Determine the [x, y] coordinate at the center of the cell enclosing the given text.  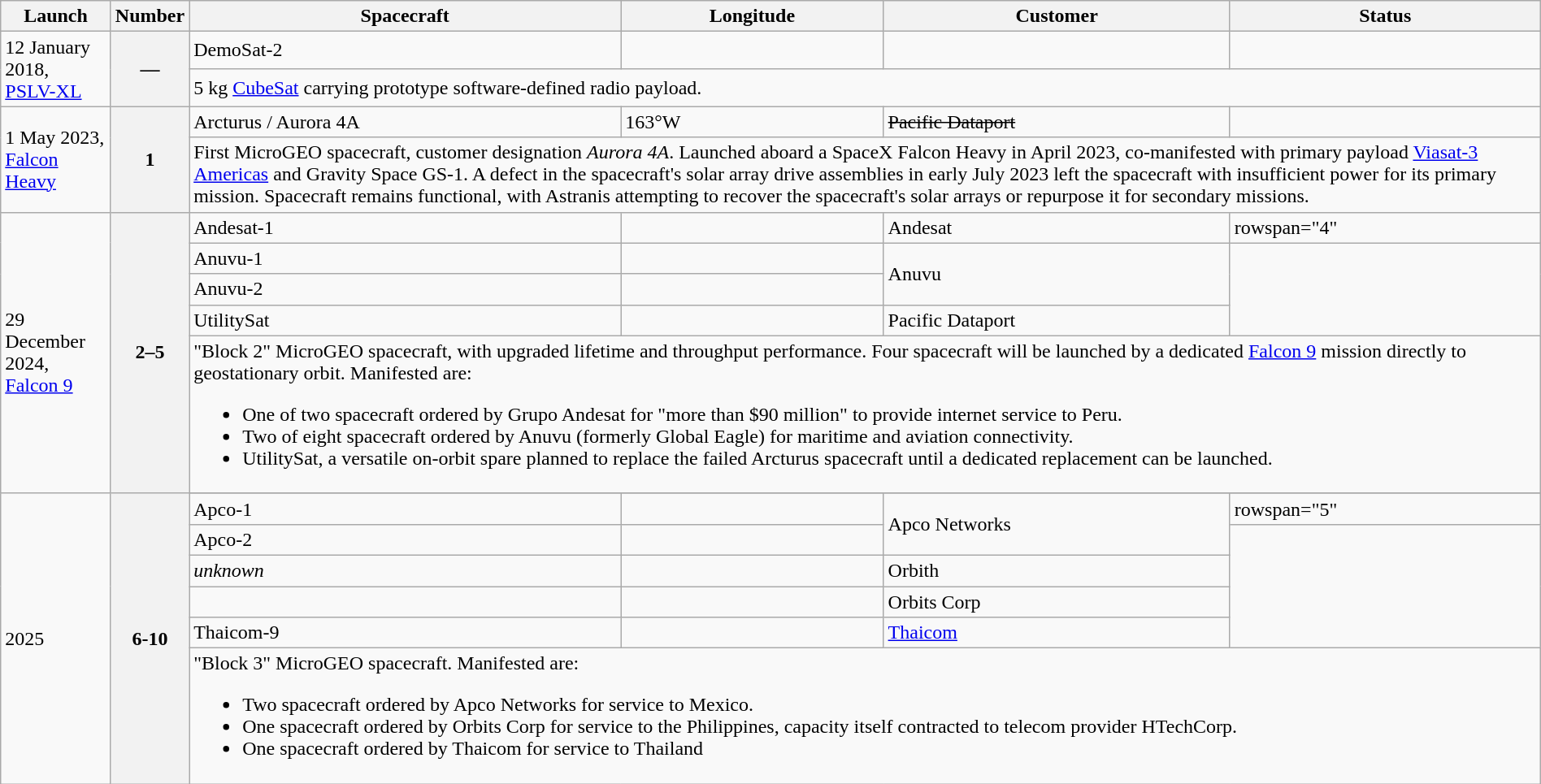
2–5 [150, 353]
2025 [56, 639]
Status [1385, 16]
Anuvu [1057, 274]
Longitude [753, 16]
Andesat [1057, 227]
1 [150, 159]
Apco-1 [405, 509]
163°W [753, 122]
6-10 [150, 639]
12 January 2018,PSLV-XL [56, 69]
Apco Networks [1057, 524]
29 December 2024,Falcon 9 [56, 353]
Orbits Corp [1057, 602]
Anuvu-2 [405, 289]
Arcturus / Aurora 4A [405, 122]
unknown [405, 570]
UtilitySat [405, 320]
Apco-2 [405, 539]
Andesat-1 [405, 227]
rowspan="5" [1385, 509]
DemoSat-2 [405, 50]
1 May 2023,Falcon Heavy [56, 159]
Thaicom-9 [405, 633]
Spacecraft [405, 16]
rowspan="4" [1385, 227]
Thaicom [1057, 633]
Number [150, 16]
Anuvu-1 [405, 258]
Customer [1057, 16]
Orbith [1057, 570]
— [150, 69]
5 kg CubeSat carrying prototype software-defined radio payload. [865, 88]
Launch [56, 16]
